Determine the [X, Y] coordinate at the center of the cell enclosing the given text.  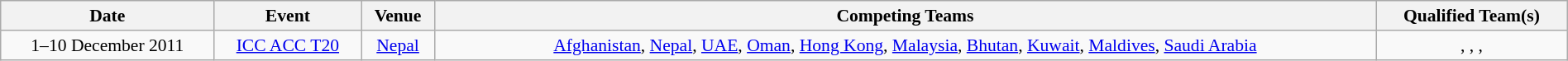
Venue [398, 16]
1–10 December 2011 [108, 45]
, , , [1472, 45]
Qualified Team(s) [1472, 16]
Nepal [398, 45]
ICC ACC T20 [288, 45]
Competing Teams [905, 16]
Date [108, 16]
Afghanistan, Nepal, UAE, Oman, Hong Kong, Malaysia, Bhutan, Kuwait, Maldives, Saudi Arabia [905, 45]
Event [288, 16]
